For the text-containing cell, return its midpoint in (x, y) coordinate format. 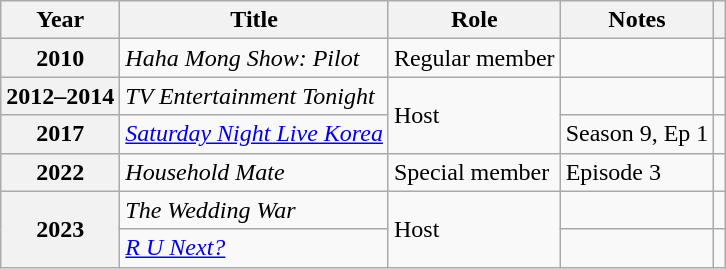
2017 (60, 134)
TV Entertainment Tonight (254, 96)
Household Mate (254, 172)
Notes (637, 20)
R U Next? (254, 248)
Special member (474, 172)
Haha Mong Show: Pilot (254, 58)
Year (60, 20)
2023 (60, 229)
2022 (60, 172)
Regular member (474, 58)
2010 (60, 58)
The Wedding War (254, 210)
Saturday Night Live Korea (254, 134)
2012–2014 (60, 96)
Season 9, Ep 1 (637, 134)
Episode 3 (637, 172)
Role (474, 20)
Title (254, 20)
